Output the (X, Y) coordinate of the center of the cell containing the given text.  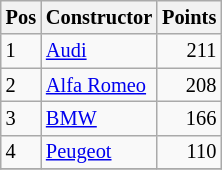
110 (189, 152)
Constructor (99, 17)
Points (189, 17)
BMW (99, 118)
211 (189, 51)
2 (21, 85)
Alfa Romeo (99, 85)
208 (189, 85)
4 (21, 152)
3 (21, 118)
166 (189, 118)
Peugeot (99, 152)
Audi (99, 51)
Pos (21, 17)
1 (21, 51)
